Identify which cell holds the provided text, then report its (x, y) central coordinate. 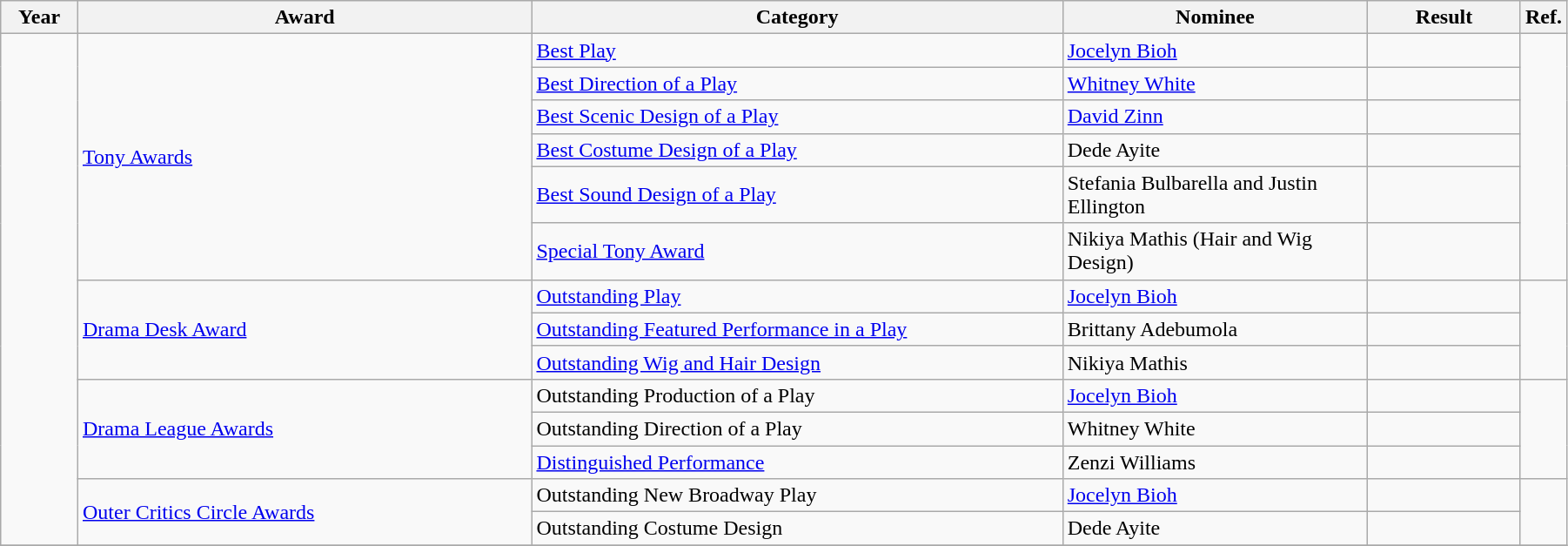
Outstanding New Broadway Play (797, 495)
Year (40, 17)
Best Sound Design of a Play (797, 195)
David Zinn (1215, 117)
Nikiya Mathis (Hair and Wig Design) (1215, 251)
Result (1444, 17)
Outer Critics Circle Awards (305, 512)
Outstanding Wig and Hair Design (797, 362)
Nominee (1215, 17)
Best Costume Design of a Play (797, 150)
Distinguished Performance (797, 462)
Drama League Awards (305, 428)
Best Direction of a Play (797, 84)
Ref. (1544, 17)
Best Scenic Design of a Play (797, 117)
Drama Desk Award (305, 329)
Outstanding Costume Design (797, 529)
Outstanding Featured Performance in a Play (797, 329)
Category (797, 17)
Outstanding Play (797, 296)
Zenzi Williams (1215, 462)
Brittany Adebumola (1215, 329)
Nikiya Mathis (1215, 362)
Outstanding Direction of a Play (797, 428)
Award (305, 17)
Tony Awards (305, 157)
Special Tony Award (797, 251)
Outstanding Production of a Play (797, 395)
Stefania Bulbarella and Justin Ellington (1215, 195)
Best Play (797, 51)
